Extract the [x, y] coordinate from the center of the cell holding the provided text.  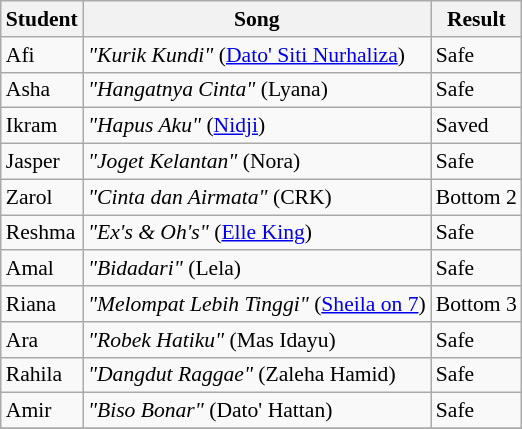
Bottom 2 [476, 197]
Amir [42, 411]
Saved [476, 126]
Ikram [42, 126]
"Bidadari" (Lela) [257, 269]
Zarol [42, 197]
"Melompat Lebih Tinggi" (Sheila on 7) [257, 304]
"Robek Hatiku" (Mas Idayu) [257, 340]
Song [257, 19]
Riana [42, 304]
Reshma [42, 233]
Rahila [42, 375]
"Ex's & Oh's" (Elle King) [257, 233]
Bottom 3 [476, 304]
"Dangdut Raggae" (Zaleha Hamid) [257, 375]
"Cinta dan Airmata" (CRK) [257, 197]
Student [42, 19]
"Hangatnya Cinta" (Lyana) [257, 90]
Asha [42, 90]
"Kurik Kundi" (Dato' Siti Nurhaliza) [257, 55]
"Biso Bonar" (Dato' Hattan) [257, 411]
Result [476, 19]
Ara [42, 340]
Afi [42, 55]
Jasper [42, 162]
Amal [42, 269]
"Joget Kelantan" (Nora) [257, 162]
"Hapus Aku" (Nidji) [257, 126]
